Provide the (x, y) coordinate of the cell's center where the given text is located.  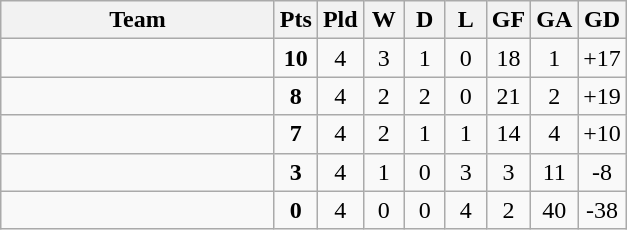
GD (602, 20)
-8 (602, 172)
Pts (296, 20)
W (384, 20)
14 (508, 134)
11 (554, 172)
+19 (602, 96)
GA (554, 20)
8 (296, 96)
L (466, 20)
D (424, 20)
Team (138, 20)
10 (296, 58)
21 (508, 96)
7 (296, 134)
-38 (602, 210)
+17 (602, 58)
18 (508, 58)
40 (554, 210)
GF (508, 20)
+10 (602, 134)
Pld (340, 20)
